Output the [X, Y] coordinate of the center of the cell containing the given text.  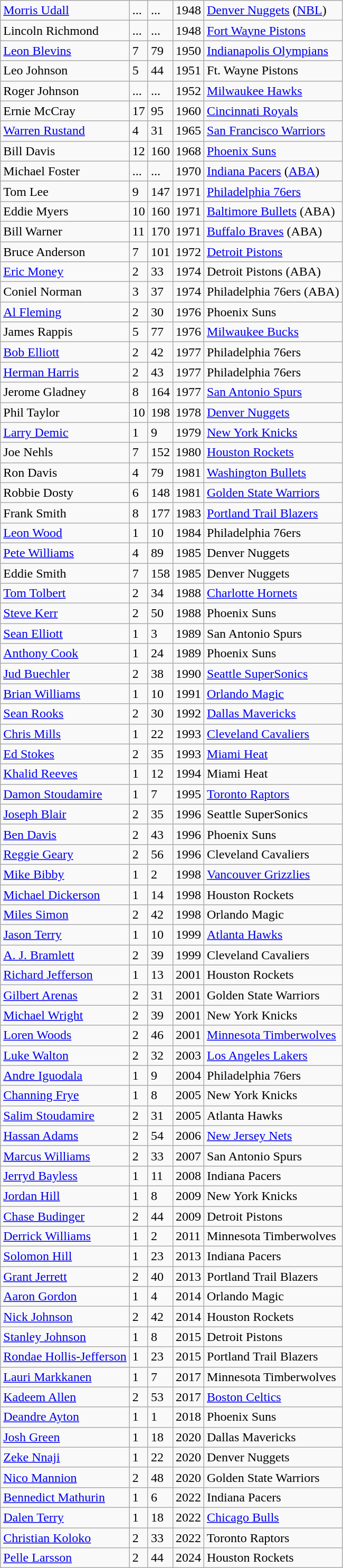
Coniel Norman [65, 292]
177 [160, 513]
Luke Walton [65, 1055]
Leo Johnson [65, 71]
Stanley Johnson [65, 1337]
Lauri Markkanen [65, 1377]
170 [160, 231]
Josh Green [65, 1437]
152 [160, 452]
164 [160, 392]
Mike Bibby [65, 874]
Derrick Williams [65, 1236]
James Rappis [65, 332]
Pete Williams [65, 553]
Andre Iguodala [65, 1075]
Jordan Hill [65, 1196]
Milwaukee Hawks [273, 91]
Deandre Ayton [65, 1417]
Rondae Hollis-Jefferson [65, 1357]
Bruce Anderson [65, 252]
Milwaukee Bucks [273, 332]
Khalid Reeves [65, 774]
17 [138, 111]
1970 [188, 171]
Richard Jefferson [65, 975]
Bob Elliott [65, 352]
1995 [188, 794]
1960 [188, 111]
Frank Smith [65, 513]
1994 [188, 774]
1983 [188, 513]
Ft. Wayne Pistons [273, 71]
2011 [188, 1236]
89 [160, 553]
Damon Stoudamire [65, 794]
147 [160, 191]
2004 [188, 1075]
Phil Taylor [65, 412]
Vancouver Grizzlies [273, 874]
Larry Demic [65, 432]
1980 [188, 452]
1972 [188, 252]
1984 [188, 533]
2024 [188, 1558]
148 [160, 493]
Christian Koloko [65, 1538]
Cincinnati Royals [273, 111]
Bill Davis [65, 151]
Brian Williams [65, 694]
38 [160, 674]
1965 [188, 131]
Al Fleming [65, 312]
Boston Celtics [273, 1397]
101 [160, 252]
Lincoln Richmond [65, 31]
Warren Rustand [65, 131]
San Francisco Warriors [273, 131]
Herman Harris [65, 372]
2018 [188, 1417]
Kadeem Allen [65, 1397]
Indiana Pacers (ABA) [273, 171]
34 [160, 593]
2008 [188, 1176]
Eddie Myers [65, 211]
Joe Nehls [65, 452]
Marcus Williams [65, 1156]
32 [160, 1055]
50 [160, 613]
158 [160, 573]
37 [160, 292]
48 [160, 1477]
Dalen Terry [65, 1517]
Jerryd Bayless [65, 1176]
95 [160, 111]
Bennedict Mathurin [65, 1497]
Ron Davis [65, 473]
2007 [188, 1156]
Michael Foster [65, 171]
Joseph Blair [65, 814]
Los Angeles Lakers [273, 1055]
A. J. Bramlett [65, 955]
Chris Mills [65, 734]
Morris Udall [65, 11]
Leon Blevins [65, 51]
1991 [188, 694]
Sean Elliott [65, 634]
Grant Jerrett [65, 1277]
Baltimore Bullets (ABA) [273, 211]
Robbie Dosty [65, 493]
53 [160, 1397]
2003 [188, 1055]
New Jersey Nets [273, 1136]
Nico Mannion [65, 1477]
Sean Rooks [65, 714]
Reggie Geary [65, 854]
Buffalo Braves (ABA) [273, 231]
1990 [188, 674]
Tom Lee [65, 191]
Charlotte Hornets [273, 593]
77 [160, 332]
Philadelphia 76ers (ABA) [273, 292]
Chicago Bulls [273, 1517]
Fort Wayne Pistons [273, 31]
Eddie Smith [65, 573]
Miles Simon [65, 915]
13 [160, 975]
Detroit Pistons (ABA) [273, 272]
Chase Budinger [65, 1216]
40 [160, 1277]
Denver Nuggets (NBL) [273, 11]
Salim Stoudamire [65, 1116]
Steve Kerr [65, 613]
1951 [188, 71]
56 [160, 854]
Loren Woods [65, 1035]
Indianapolis Olympians [273, 51]
1968 [188, 151]
Pelle Larsson [65, 1558]
Roger Johnson [65, 91]
54 [160, 1136]
24 [160, 654]
14 [160, 895]
46 [160, 1035]
Ernie McCray [65, 111]
Michael Dickerson [65, 895]
Aaron Gordon [65, 1297]
Jason Terry [65, 935]
Washington Bullets [273, 473]
Nick Johnson [65, 1317]
Anthony Cook [65, 654]
Jud Buechler [65, 674]
Eric Money [65, 272]
1952 [188, 91]
Hassan Adams [65, 1136]
Solomon Hill [65, 1257]
2006 [188, 1136]
Bill Warner [65, 231]
Leon Wood [65, 533]
198 [160, 412]
Channing Frye [65, 1095]
1978 [188, 412]
Ben Davis [65, 834]
Tom Tolbert [65, 593]
1979 [188, 432]
Ed Stokes [65, 754]
Jerome Gladney [65, 392]
1992 [188, 714]
Michael Wright [65, 1015]
1950 [188, 51]
Zeke Nnaji [65, 1457]
Gilbert Arenas [65, 995]
